Extract the [x, y] coordinate from the center of the cell holding the provided text.  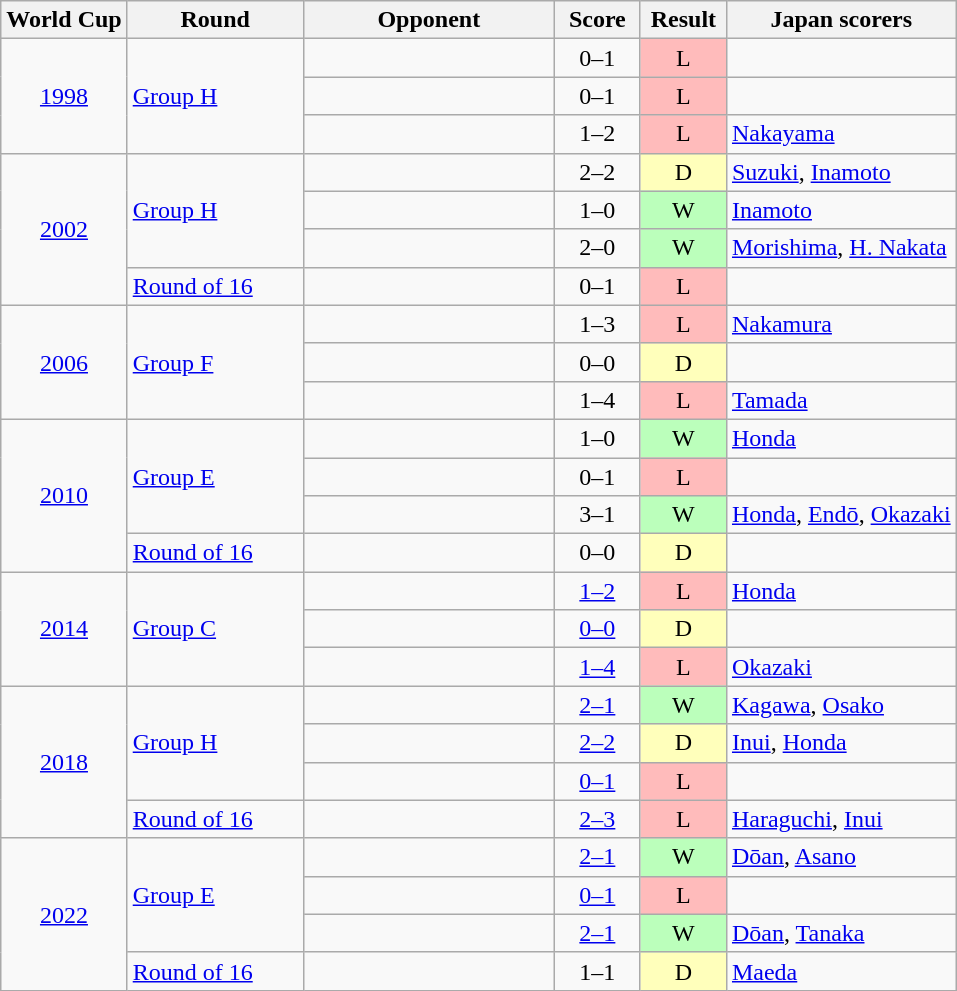
Suzuki, Inamoto [841, 172]
1–1 [597, 971]
Result [683, 20]
Okazaki [841, 667]
2010 [64, 495]
2018 [64, 762]
Inamoto [841, 210]
2006 [64, 362]
Japan scorers [841, 20]
Honda, Endō, Okazaki [841, 515]
World Cup [64, 20]
Group F [215, 362]
3–1 [597, 515]
Dōan, Asano [841, 857]
Nakayama [841, 134]
Inui, Honda [841, 743]
1–3 [597, 324]
2002 [64, 229]
2–0 [597, 248]
Morishima, H. Nakata [841, 248]
1998 [64, 96]
2–3 [597, 819]
Haraguchi, Inui [841, 819]
Tamada [841, 400]
2014 [64, 629]
Nakamura [841, 324]
Group C [215, 629]
Dōan, Tanaka [841, 933]
Round [215, 20]
Kagawa, Osako [841, 705]
2022 [64, 914]
Opponent [428, 20]
Score [597, 20]
Maeda [841, 971]
